Return (X, Y) of the center of cell containing provided text 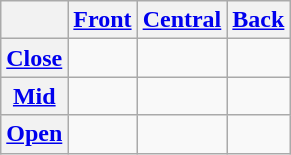
Central (182, 20)
Close (34, 58)
Front (102, 20)
Back (258, 20)
Mid (34, 96)
Open (34, 134)
